Locate the cell with the specified text and output its [X, Y] center coordinate. 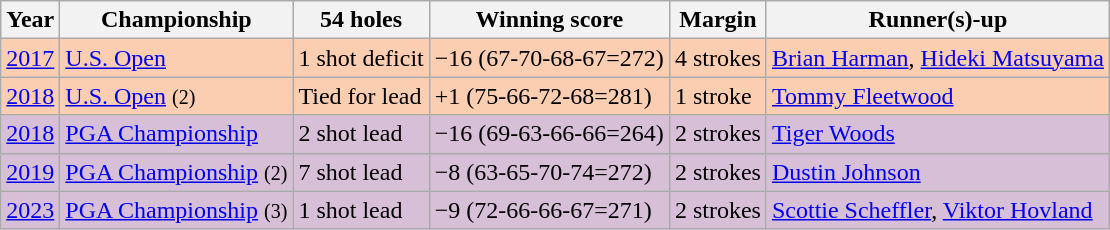
2019 [30, 172]
U.S. Open [176, 58]
Year [30, 20]
Brian Harman, Hideki Matsuyama [938, 58]
Winning score [549, 20]
−16 (67-70-68-67=272) [549, 58]
Tommy Fleetwood [938, 96]
1 shot lead [361, 210]
1 shot deficit [361, 58]
−16 (69-63-66-66=264) [549, 134]
Scottie Scheffler, Viktor Hovland [938, 210]
U.S. Open (2) [176, 96]
54 holes [361, 20]
Runner(s)-up [938, 20]
+1 (75-66-72-68=281) [549, 96]
PGA Championship (2) [176, 172]
Tiger Woods [938, 134]
−9 (72-66-66-67=271) [549, 210]
4 strokes [718, 58]
2023 [30, 210]
7 shot lead [361, 172]
PGA Championship [176, 134]
PGA Championship (3) [176, 210]
2017 [30, 58]
2 shot lead [361, 134]
Margin [718, 20]
Tied for lead [361, 96]
1 stroke [718, 96]
Dustin Johnson [938, 172]
Championship [176, 20]
−8 (63-65-70-74=272) [549, 172]
